Detect which cell encompasses the target text, then output its (X, Y) center coordinate. 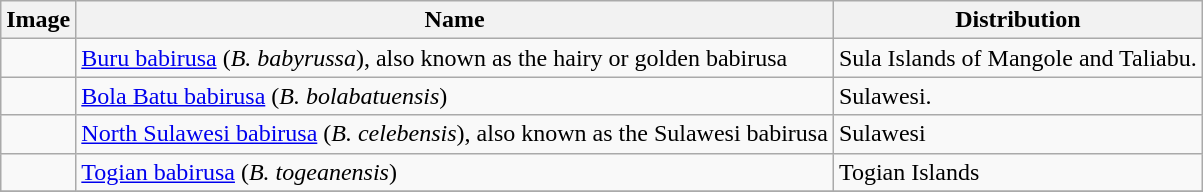
Sulawesi (1018, 134)
Name (455, 20)
Sulawesi. (1018, 96)
Togian babirusa (B. togeanensis) (455, 172)
North Sulawesi babirusa (B. celebensis), also known as the Sulawesi babirusa (455, 134)
Bola Batu babirusa (B. bolabatuensis) (455, 96)
Distribution (1018, 20)
Buru babirusa (B. babyrussa), also known as the hairy or golden babirusa (455, 58)
Image (38, 20)
Sula Islands of Mangole and Taliabu. (1018, 58)
Togian Islands (1018, 172)
